For the text-containing cell, return its midpoint in (X, Y) coordinate format. 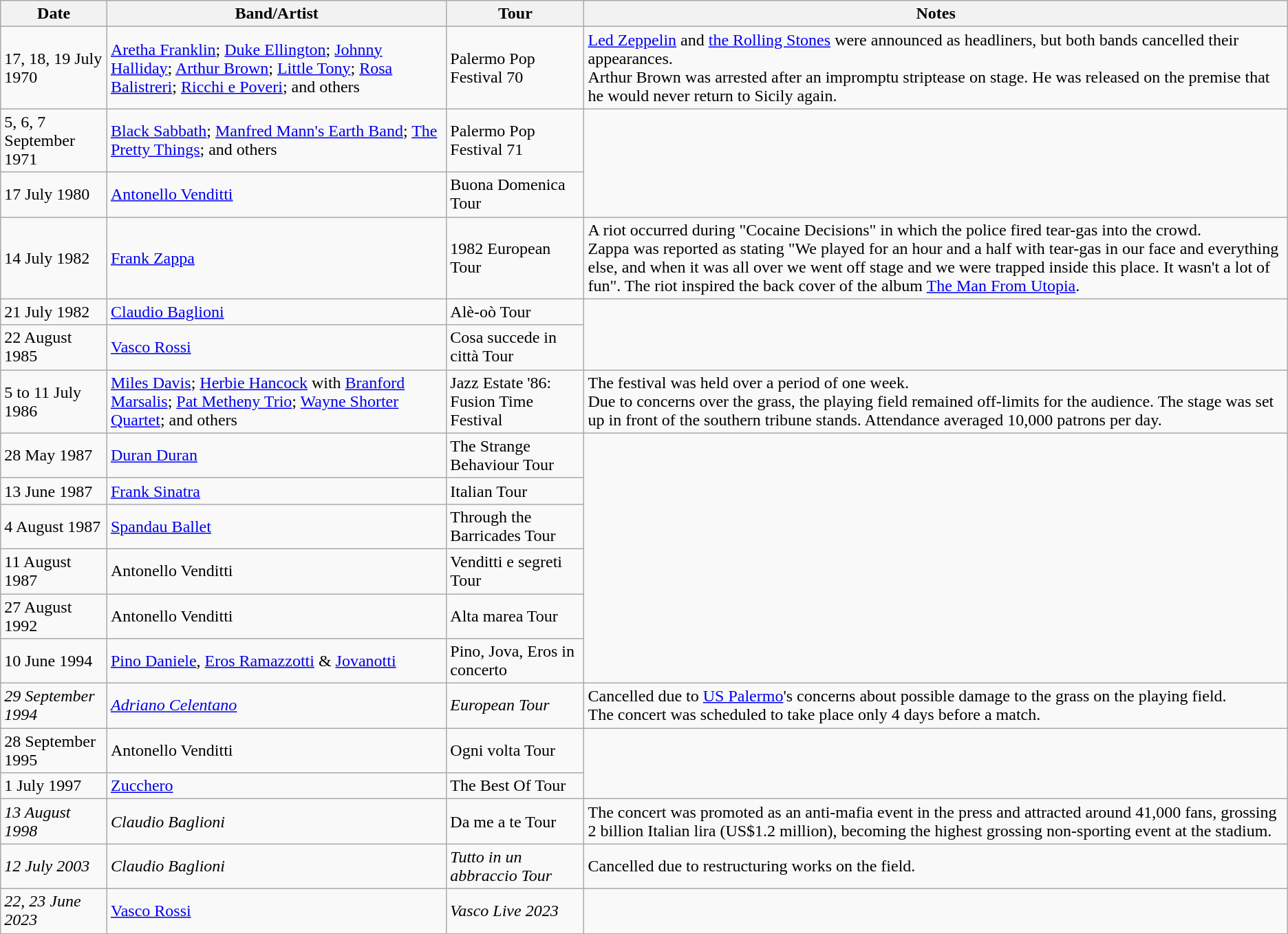
22, 23 June 2023 (54, 911)
13 August 1998 (54, 822)
Pino, Jova, Eros in concerto (515, 661)
Through the Barricades Tour (515, 526)
Buona Domenica Tour (515, 194)
5, 6, 7 September 1971 (54, 140)
Pino Daniele, Eros Ramazzotti & Jovanotti (277, 661)
Ogni volta Tour (515, 750)
27 August 1992 (54, 615)
Cancelled due to restructuring works on the field. (936, 866)
Frank Zappa (277, 257)
Vasco Live 2023 (515, 911)
Zucchero (277, 786)
11 August 1987 (54, 571)
17 July 1980 (54, 194)
Duran Duran (277, 456)
Aretha Franklin; Duke Ellington; Johnny Halliday; Arthur Brown; Little Tony; Rosa Balistreri; Ricchi e Poveri; and others (277, 67)
Spandau Ballet (277, 526)
Black Sabbath; Manfred Mann's Earth Band; The Pretty Things; and others (277, 140)
Tour (515, 14)
13 June 1987 (54, 491)
Miles Davis; Herbie Hancock with Branford Marsalis; Pat Metheny Trio; Wayne Shorter Quartet; and others (277, 401)
Venditti e segreti Tour (515, 571)
Da me a te Tour (515, 822)
28 September 1995 (54, 750)
1982 European Tour (515, 257)
17, 18, 19 July 1970 (54, 67)
Date (54, 14)
Adriano Celentano (277, 706)
29 September 1994 (54, 706)
1 July 1997 (54, 786)
Italian Tour (515, 491)
Alta marea Tour (515, 615)
Notes (936, 14)
Palermo Pop Festival 71 (515, 140)
Tutto in un abbraccio Tour (515, 866)
28 May 1987 (54, 456)
10 June 1994 (54, 661)
Palermo Pop Festival 70 (515, 67)
14 July 1982 (54, 257)
4 August 1987 (54, 526)
European Tour (515, 706)
The Best Of Tour (515, 786)
5 to 11 July 1986 (54, 401)
22 August 1985 (54, 347)
The Strange Behaviour Tour (515, 456)
Alè-oò Tour (515, 312)
21 July 1982 (54, 312)
Band/Artist (277, 14)
Jazz Estate '86: Fusion Time Festival (515, 401)
12 July 2003 (54, 866)
Cosa succede in città Tour (515, 347)
Frank Sinatra (277, 491)
